Capture the cell that displays the provided text and extract its (x, y) central coordinate. 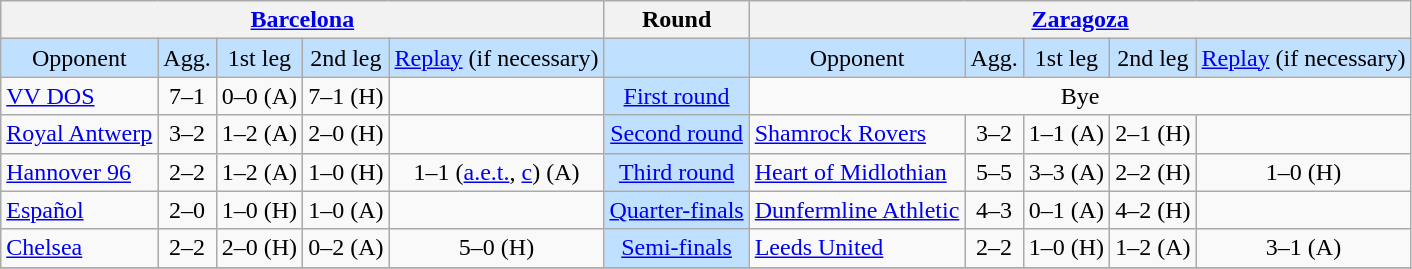
2–1 (H) (1153, 134)
Round (676, 20)
2–2 (H) (1153, 172)
5–0 (H) (496, 248)
0–0 (A) (259, 96)
Barcelona (302, 20)
Heart of Midlothian (857, 172)
Quarter-finals (676, 210)
Dunfermline Athletic (857, 210)
VV DOS (80, 96)
Semi-finals (676, 248)
1–1 (a.e.t., c) (A) (496, 172)
3–3 (A) (1066, 172)
Zaragoza (1080, 20)
4–3 (994, 210)
Shamrock Rovers (857, 134)
3–1 (A) (1304, 248)
Bye (1080, 96)
Chelsea (80, 248)
0–2 (A) (346, 248)
1–1 (A) (1066, 134)
Español (80, 210)
Royal Antwerp (80, 134)
Third round (676, 172)
Hannover 96 (80, 172)
0–1 (A) (1066, 210)
2–0 (187, 210)
First round (676, 96)
5–5 (994, 172)
Second round (676, 134)
7–1 (H) (346, 96)
4–2 (H) (1153, 210)
1–0 (A) (346, 210)
Leeds United (857, 248)
7–1 (187, 96)
